For the text-containing cell, return its midpoint in (X, Y) coordinate format. 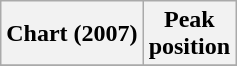
Peakposition (189, 34)
Chart (2007) (72, 34)
